Pinpoint the cell where the given text exists, returning its (x, y) midpoint coordinate. 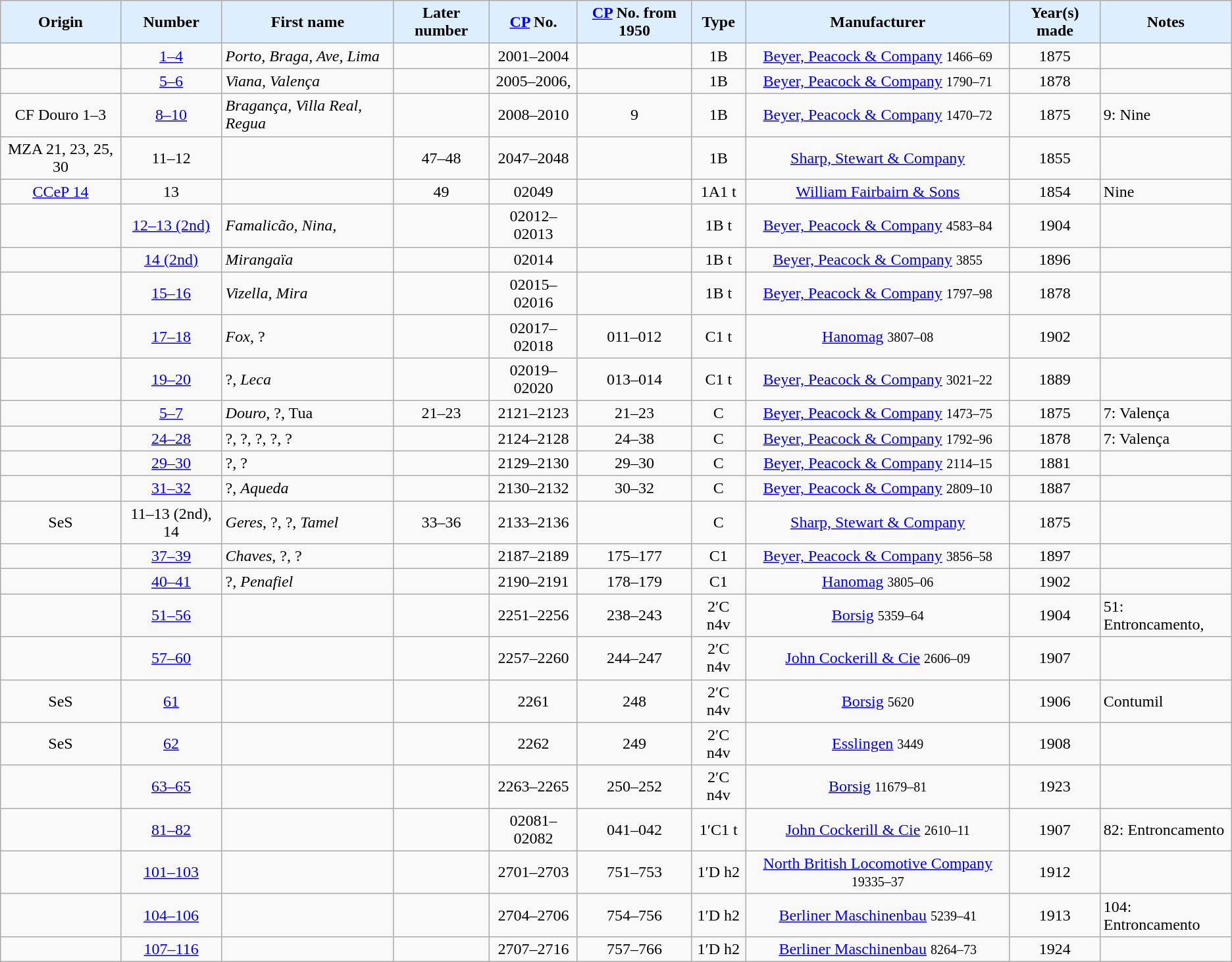
Berliner Maschinenbau 8264–73 (878, 949)
013–014 (634, 379)
2187–2189 (533, 556)
2133–2136 (533, 523)
Beyer, Peacock & Company 1790–71 (878, 81)
40–41 (171, 581)
1912 (1054, 872)
37–39 (171, 556)
02015–02016 (533, 294)
Contumil (1166, 701)
2704–2706 (533, 915)
Later number (442, 22)
1887 (1054, 489)
1923 (1054, 786)
1′C1 t (718, 830)
12–13 (2nd) (171, 225)
Mirangaïa (308, 259)
Chaves, ?, ? (308, 556)
2190–2191 (533, 581)
Borsig 5359–64 (878, 615)
11–13 (2nd), 14 (171, 523)
Esslingen 3449 (878, 744)
2707–2716 (533, 949)
751–753 (634, 872)
2263–2265 (533, 786)
104: Entroncamento (1166, 915)
Douro, ?, Tua (308, 413)
2130–2132 (533, 489)
CF Douro 1–3 (61, 115)
61 (171, 701)
02081–02082 (533, 830)
CP No. (533, 22)
244–247 (634, 658)
2121–2123 (533, 413)
02012–02013 (533, 225)
1913 (1054, 915)
CCeP 14 (61, 192)
2008–2010 (533, 115)
238–243 (634, 615)
2701–2703 (533, 872)
51: Entroncamento, (1166, 615)
1855 (1054, 158)
5–7 (171, 413)
Beyer, Peacock & Company 3855 (878, 259)
17–18 (171, 336)
02019–02020 (533, 379)
Borsig 11679–81 (878, 786)
Manufacturer (878, 22)
Type (718, 22)
Geres, ?, ?, Tamel (308, 523)
02014 (533, 259)
754–756 (634, 915)
Beyer, Peacock & Company 1473–75 (878, 413)
101–103 (171, 872)
1889 (1054, 379)
Beyer, Peacock & Company 1466–69 (878, 56)
011–012 (634, 336)
?, Leca (308, 379)
John Cockerill & Cie 2610–11 (878, 830)
2124–2128 (533, 438)
14 (2nd) (171, 259)
Notes (1166, 22)
?, ?, ?, ?, ? (308, 438)
1A1 t (718, 192)
Viana, Valença (308, 81)
02049 (533, 192)
24–38 (634, 438)
2262 (533, 744)
2047–2048 (533, 158)
9: Nine (1166, 115)
2261 (533, 701)
81–82 (171, 830)
175–177 (634, 556)
31–32 (171, 489)
62 (171, 744)
30–32 (634, 489)
1881 (1054, 464)
13 (171, 192)
24–28 (171, 438)
1–4 (171, 56)
2129–2130 (533, 464)
Beyer, Peacock & Company 2114–15 (878, 464)
5–6 (171, 81)
Beyer, Peacock & Company 3856–58 (878, 556)
1896 (1054, 259)
First name (308, 22)
Nine (1166, 192)
Vizella, Mira (308, 294)
1924 (1054, 949)
CP No. from 1950 (634, 22)
Hanomag 3805–06 (878, 581)
9 (634, 115)
51–56 (171, 615)
1854 (1054, 192)
John Cockerill & Cie 2606–09 (878, 658)
57–60 (171, 658)
249 (634, 744)
?, ? (308, 464)
1906 (1054, 701)
Beyer, Peacock & Company 4583–84 (878, 225)
104–106 (171, 915)
Hanomag 3807–08 (878, 336)
William Fairbairn & Sons (878, 192)
82: Entroncamento (1166, 830)
Number (171, 22)
11–12 (171, 158)
Bragança, Villa Real, Regua (308, 115)
Borsig 5620 (878, 701)
Porto, Braga, Ave, Lima (308, 56)
1897 (1054, 556)
248 (634, 701)
757–766 (634, 949)
Fox, ? (308, 336)
Beyer, Peacock & Company 1470–72 (878, 115)
8–10 (171, 115)
33–36 (442, 523)
?, Penafiel (308, 581)
49 (442, 192)
MZA 21, 23, 25, 30 (61, 158)
107–116 (171, 949)
Beyer, Peacock & Company 3021–22 (878, 379)
Beyer, Peacock & Company 1797–98 (878, 294)
19–20 (171, 379)
Origin (61, 22)
2257–2260 (533, 658)
1908 (1054, 744)
2005–2006, (533, 81)
02017–02018 (533, 336)
North British Locomotive Company 19335–37 (878, 872)
15–16 (171, 294)
Berliner Maschinenbau 5239–41 (878, 915)
2251–2256 (533, 615)
?, Aqueda (308, 489)
250–252 (634, 786)
Famalicão, Nina, (308, 225)
47–48 (442, 158)
2001–2004 (533, 56)
Beyer, Peacock & Company 1792–96 (878, 438)
041–042 (634, 830)
178–179 (634, 581)
63–65 (171, 786)
Year(s) made (1054, 22)
Beyer, Peacock & Company 2809–10 (878, 489)
